Detect which cell encompasses the target text, then output its (x, y) center coordinate. 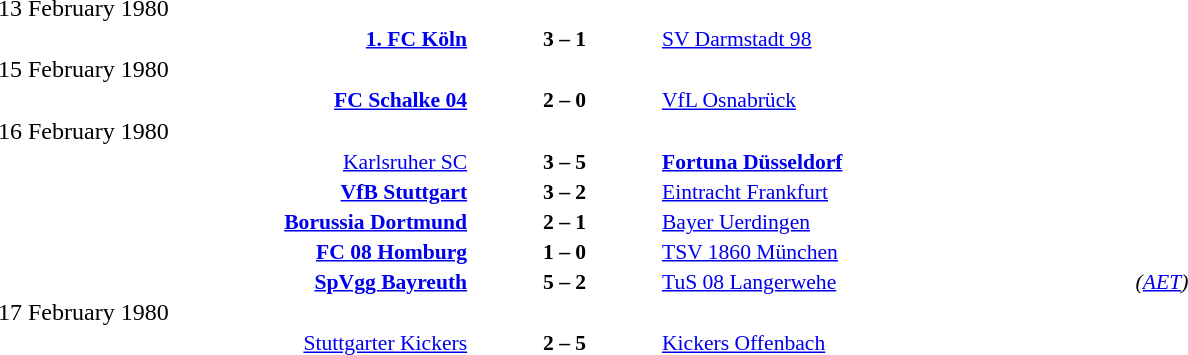
3 – 5 (564, 162)
3 – 2 (564, 192)
Fortuna Düsseldorf (896, 162)
2 – 1 (564, 222)
2 – 0 (564, 100)
Bayer Uerdingen (896, 222)
TuS 08 Langerwehe (896, 282)
VfL Osnabrück (896, 100)
Eintracht Frankfurt (896, 192)
3 – 1 (564, 38)
SV Darmstadt 98 (896, 38)
1 – 0 (564, 252)
5 – 2 (564, 282)
TSV 1860 München (896, 252)
